Search for the cell housing the specified text and yield its (X, Y) center coordinate. 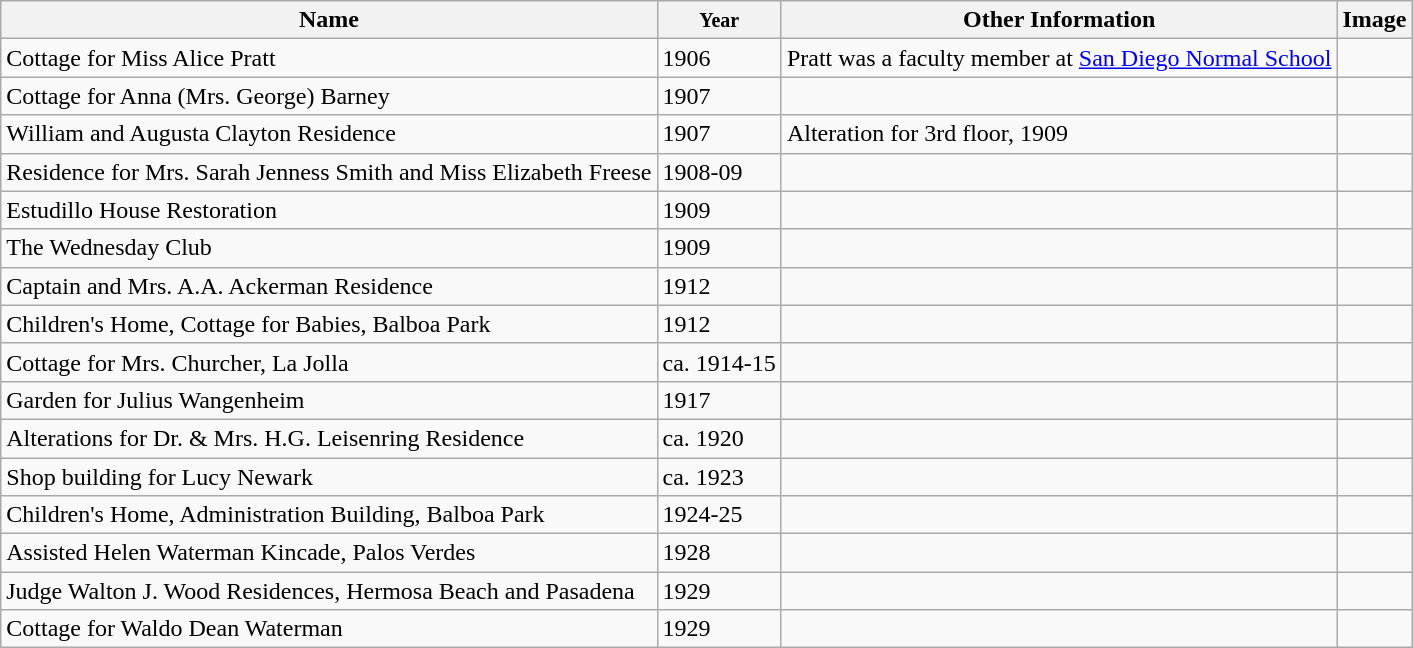
Garden for Julius Wangenheim (329, 400)
Shop building for Lucy Newark (329, 477)
Assisted Helen Waterman Kincade, Palos Verdes (329, 553)
Judge Walton J. Wood Residences, Hermosa Beach and Pasadena (329, 591)
Cottage for Waldo Dean Waterman (329, 629)
1906 (719, 58)
Pratt was a faculty member at San Diego Normal School (1059, 58)
Name (329, 20)
ca. 1923 (719, 477)
1928 (719, 553)
ca. 1914-15 (719, 362)
Alterations for Dr. & Mrs. H.G. Leisenring Residence (329, 438)
1924-25 (719, 515)
Image (1374, 20)
Alteration for 3rd floor, 1909 (1059, 134)
ca. 1920 (719, 438)
Captain and Mrs. A.A. Ackerman Residence (329, 286)
The Wednesday Club (329, 248)
Children's Home, Cottage for Babies, Balboa Park (329, 324)
William and Augusta Clayton Residence (329, 134)
Year (719, 20)
Cottage for Mrs. Churcher, La Jolla (329, 362)
1908-09 (719, 172)
1917 (719, 400)
Cottage for Miss Alice Pratt (329, 58)
Children's Home, Administration Building, Balboa Park (329, 515)
Residence for Mrs. Sarah Jenness Smith and Miss Elizabeth Freese (329, 172)
Estudillo House Restoration (329, 210)
Other Information (1059, 20)
Cottage for Anna (Mrs. George) Barney (329, 96)
